Extract the [X, Y] coordinate from the center of the cell holding the provided text.  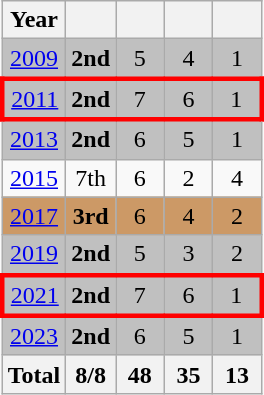
3rd [91, 216]
35 [188, 374]
2011 [34, 98]
13 [238, 374]
2013 [34, 139]
8/8 [91, 374]
Total [34, 374]
2019 [34, 255]
2009 [34, 59]
2021 [34, 296]
Year [34, 20]
3 [188, 255]
2017 [34, 216]
48 [140, 374]
7th [91, 178]
2023 [34, 336]
2015 [34, 178]
